Find where the given text appears and provide that cell's center as (X, Y) coordinate. 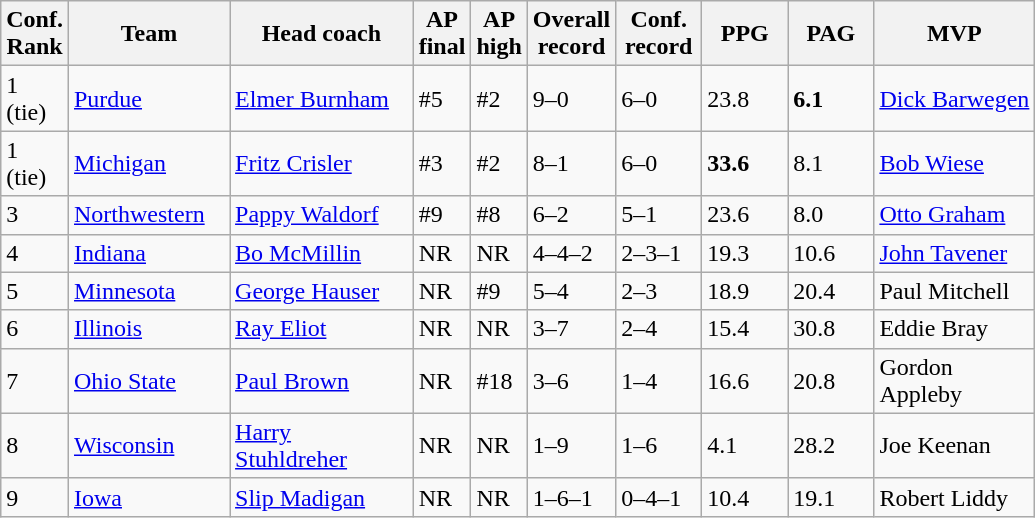
20.4 (831, 291)
Dick Barwegen (954, 98)
9–0 (571, 98)
Harry Stuhldreher (322, 446)
8.0 (831, 215)
1–6–1 (571, 497)
Slip Madigan (322, 497)
PAG (831, 34)
John Tavener (954, 253)
Conf. record (659, 34)
5–1 (659, 215)
23.8 (745, 98)
AP final (442, 34)
Iowa (148, 497)
Gordon Appleby (954, 380)
Paul Mitchell (954, 291)
28.2 (831, 446)
1–4 (659, 380)
Conf. Rank (35, 34)
4–4–2 (571, 253)
Bob Wiese (954, 164)
9 (35, 497)
6–2 (571, 215)
23.6 (745, 215)
Northwestern (148, 215)
Paul Brown (322, 380)
18.9 (745, 291)
Purdue (148, 98)
3 (35, 215)
Eddie Bray (954, 329)
20.8 (831, 380)
0–4–1 (659, 497)
Head coach (322, 34)
4 (35, 253)
19.1 (831, 497)
Fritz Crisler (322, 164)
AP high (499, 34)
#3 (442, 164)
19.3 (745, 253)
#5 (442, 98)
4.1 (745, 446)
Pappy Waldorf (322, 215)
2–4 (659, 329)
Ray Eliot (322, 329)
#8 (499, 215)
8.1 (831, 164)
Minnesota (148, 291)
30.8 (831, 329)
MVP (954, 34)
2–3–1 (659, 253)
10.6 (831, 253)
Elmer Burnham (322, 98)
8–1 (571, 164)
10.4 (745, 497)
7 (35, 380)
8 (35, 446)
1–9 (571, 446)
Michigan (148, 164)
Wisconsin (148, 446)
5 (35, 291)
Bo McMillin (322, 253)
15.4 (745, 329)
Joe Keenan (954, 446)
6 (35, 329)
George Hauser (322, 291)
Overall record (571, 34)
33.6 (745, 164)
3–6 (571, 380)
Team (148, 34)
2–3 (659, 291)
5–4 (571, 291)
Indiana (148, 253)
3–7 (571, 329)
PPG (745, 34)
16.6 (745, 380)
1–6 (659, 446)
Robert Liddy (954, 497)
Illinois (148, 329)
Otto Graham (954, 215)
6.1 (831, 98)
#18 (499, 380)
Ohio State (148, 380)
